Detect which cell encompasses the target text, then output its [x, y] center coordinate. 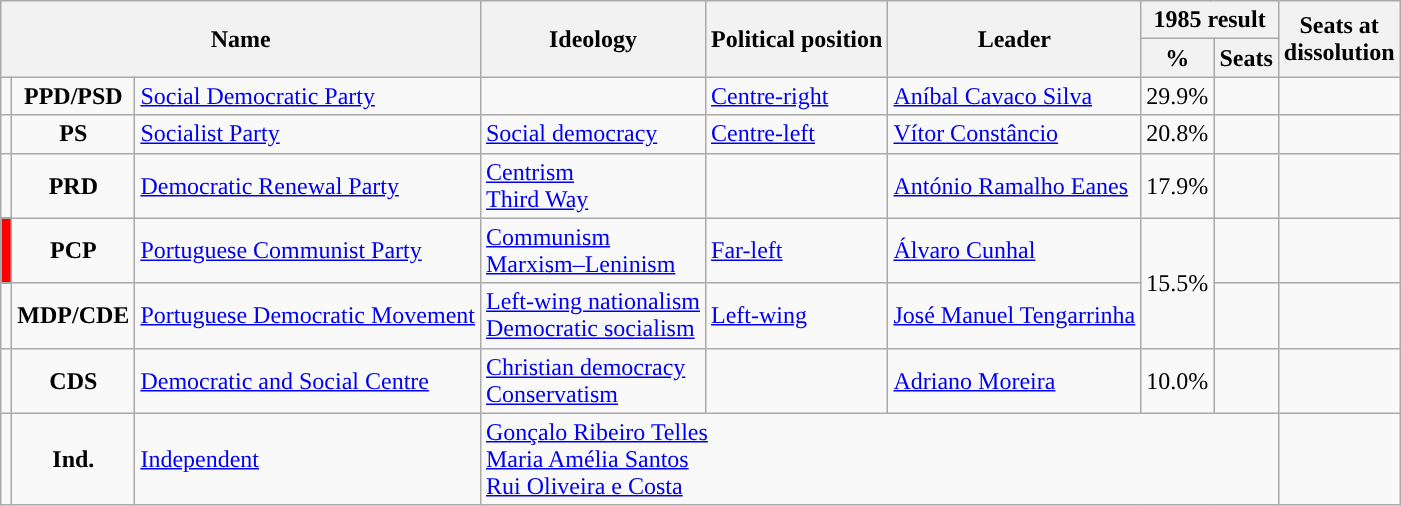
Socialist Party [308, 134]
Independent [308, 459]
PPD/PSD [74, 96]
Social democracy [592, 134]
Gonçalo Ribeiro Telles Maria Amélia Santos Rui Oliveira e Costa [879, 459]
Vítor Constâncio [1014, 134]
António Ramalho Eanes [1014, 186]
20.8% [1178, 134]
29.9% [1178, 96]
CDS [74, 380]
10.0% [1178, 380]
Political position [797, 39]
Seats atdissolution [1339, 39]
% [1178, 58]
Seats [1246, 58]
Centre-left [797, 134]
Adriano Moreira [1014, 380]
José Manuel Tengarrinha [1014, 316]
CentrismThird Way [592, 186]
PRD [74, 186]
Social Democratic Party [308, 96]
PCP [74, 250]
Álvaro Cunhal [1014, 250]
Name [241, 39]
Aníbal Cavaco Silva [1014, 96]
PS [74, 134]
Democratic and Social Centre [308, 380]
15.5% [1178, 283]
Democratic Renewal Party [308, 186]
Ind. [74, 459]
Left-wing nationalismDemocratic socialism [592, 316]
Christian democracyConservatism [592, 380]
Portuguese Communist Party [308, 250]
Left-wing [797, 316]
Far-left [797, 250]
Portuguese Democratic Movement [308, 316]
Ideology [592, 39]
MDP/CDE [74, 316]
Leader [1014, 39]
1985 result [1210, 20]
17.9% [1178, 186]
CommunismMarxism–Leninism [592, 250]
Centre-right [797, 96]
